Detect which cell encompasses the target text, then output its (x, y) center coordinate. 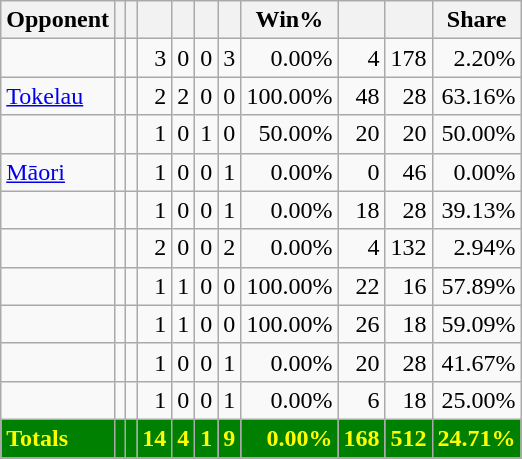
Win% (290, 20)
132 (408, 248)
2.20% (476, 58)
2.94% (476, 248)
16 (408, 286)
Opponent (58, 20)
46 (408, 172)
26 (362, 324)
48 (362, 96)
Māori (58, 172)
Share (476, 20)
6 (362, 400)
63.16% (476, 96)
41.67% (476, 362)
178 (408, 58)
22 (362, 286)
57.89% (476, 286)
24.71% (476, 438)
25.00% (476, 400)
512 (408, 438)
Totals (58, 438)
39.13% (476, 210)
14 (154, 438)
59.09% (476, 324)
168 (362, 438)
9 (230, 438)
Tokelau (58, 96)
